Locate the cell with the specified text and output its (x, y) center coordinate. 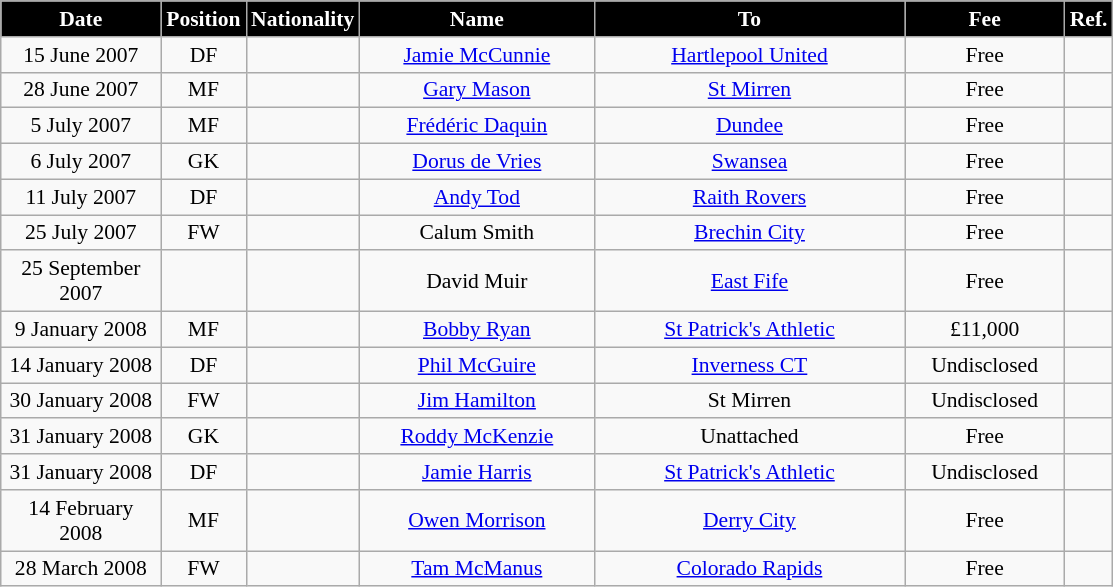
Dundee (749, 126)
Owen Morrison (476, 520)
Dorus de Vries (476, 162)
15 June 2007 (81, 55)
30 January 2008 (81, 401)
East Fife (749, 282)
Roddy McKenzie (476, 437)
Name (476, 19)
Inverness CT (749, 365)
Ref. (1089, 19)
Calum Smith (476, 233)
Unattached (749, 437)
5 July 2007 (81, 126)
6 July 2007 (81, 162)
Tam McManus (476, 569)
Colorado Rapids (749, 569)
To (749, 19)
Raith Rovers (749, 197)
25 July 2007 (81, 233)
Jamie Harris (476, 472)
Jamie McCunnie (476, 55)
Swansea (749, 162)
25 September 2007 (81, 282)
Date (81, 19)
Fee (985, 19)
28 June 2007 (81, 90)
Hartlepool United (749, 55)
Andy Tod (476, 197)
14 January 2008 (81, 365)
11 July 2007 (81, 197)
Position (204, 19)
Derry City (749, 520)
Nationality (302, 19)
Frédéric Daquin (476, 126)
9 January 2008 (81, 330)
28 March 2008 (81, 569)
Jim Hamilton (476, 401)
Brechin City (749, 233)
David Muir (476, 282)
14 February 2008 (81, 520)
Phil McGuire (476, 365)
Bobby Ryan (476, 330)
£11,000 (985, 330)
Gary Mason (476, 90)
